Return the (x, y) coordinate for the center point of the cell that contains the specified text.  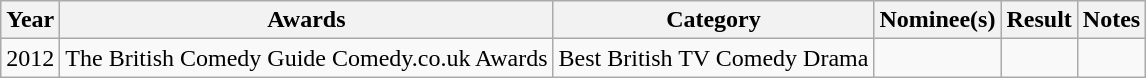
The British Comedy Guide Comedy.co.uk Awards (306, 58)
Result (1039, 20)
Category (714, 20)
Nominee(s) (938, 20)
Year (30, 20)
Awards (306, 20)
Best British TV Comedy Drama (714, 58)
2012 (30, 58)
Notes (1111, 20)
